Find where the given text appears and provide that cell's center as (X, Y) coordinate. 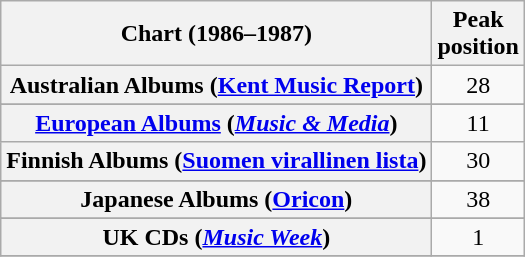
Finnish Albums (Suomen virallinen lista) (216, 161)
UK CDs (Music Week) (216, 237)
Japanese Albums (Oricon) (216, 199)
38 (478, 199)
European Albums (Music & Media) (216, 123)
Peakposition (478, 34)
30 (478, 161)
28 (478, 85)
11 (478, 123)
Chart (1986–1987) (216, 34)
1 (478, 237)
Australian Albums (Kent Music Report) (216, 85)
